Scan for the cell matching the given text and deliver its [X, Y] coordinate at center. 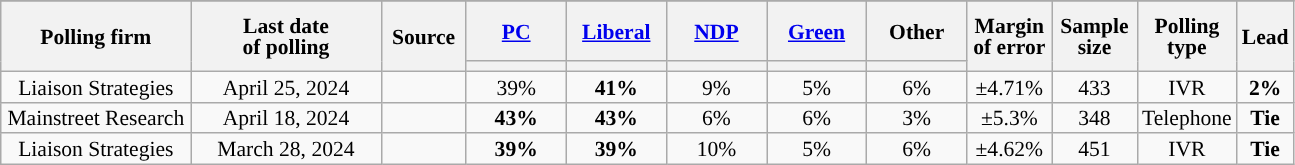
Lead [1266, 36]
41% [616, 86]
Other [917, 31]
3% [917, 118]
451 [1094, 150]
348 [1094, 118]
433 [1094, 86]
Liberal [616, 31]
Mainstreet Research [96, 118]
10% [716, 150]
Polling type [1187, 36]
Last dateof polling [286, 36]
Polling firm [96, 36]
±5.3% [1010, 118]
April 25, 2024 [286, 86]
Sample size [1094, 36]
NDP [716, 31]
March 28, 2024 [286, 150]
Source [424, 36]
Margin of error [1010, 36]
±4.62% [1010, 150]
9% [716, 86]
April 18, 2024 [286, 118]
±4.71% [1010, 86]
2% [1266, 86]
Telephone [1187, 118]
PC [516, 31]
Green [816, 31]
